Extract the (X, Y) coordinate from the center of the cell holding the provided text.  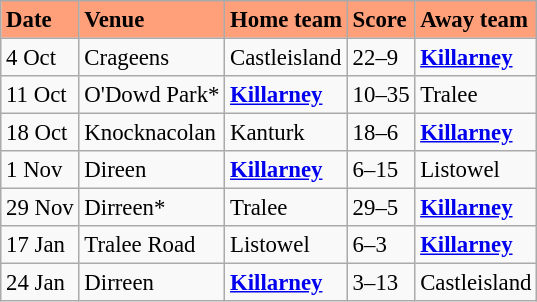
Crageens (152, 57)
Date (40, 19)
Knocknacolan (152, 132)
Away team (476, 19)
Dirreen (152, 282)
17 Jan (40, 245)
Score (381, 19)
10–35 (381, 94)
24 Jan (40, 282)
6–3 (381, 245)
Kanturk (286, 132)
O'Dowd Park* (152, 94)
1 Nov (40, 170)
18–6 (381, 132)
Dirreen* (152, 207)
4 Oct (40, 57)
22–9 (381, 57)
18 Oct (40, 132)
3–13 (381, 282)
Home team (286, 19)
Tralee Road (152, 245)
Venue (152, 19)
11 Oct (40, 94)
29 Nov (40, 207)
Direen (152, 170)
29–5 (381, 207)
6–15 (381, 170)
